From the cell containing the given text, extract its center point as [X, Y] coordinate. 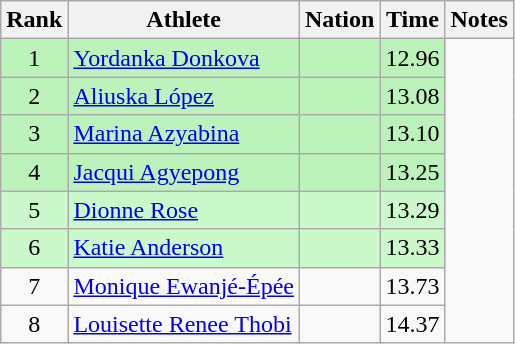
Aliuska López [184, 96]
13.29 [412, 210]
Yordanka Donkova [184, 58]
12.96 [412, 58]
2 [34, 96]
14.37 [412, 324]
1 [34, 58]
13.10 [412, 134]
7 [34, 286]
8 [34, 324]
Jacqui Agyepong [184, 172]
13.33 [412, 248]
Nation [340, 20]
5 [34, 210]
Katie Anderson [184, 248]
Marina Azyabina [184, 134]
Athlete [184, 20]
Time [412, 20]
13.08 [412, 96]
Monique Ewanjé-Épée [184, 286]
13.25 [412, 172]
Notes [479, 20]
4 [34, 172]
13.73 [412, 286]
6 [34, 248]
Louisette Renee Thobi [184, 324]
Rank [34, 20]
Dionne Rose [184, 210]
3 [34, 134]
